Return the (X, Y) coordinate for the center point of the cell that contains the specified text.  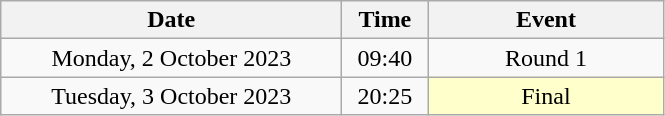
20:25 (385, 96)
Tuesday, 3 October 2023 (172, 96)
Final (546, 96)
09:40 (385, 58)
Event (546, 20)
Time (385, 20)
Round 1 (546, 58)
Monday, 2 October 2023 (172, 58)
Date (172, 20)
